Detect which cell encompasses the target text, then output its [X, Y] center coordinate. 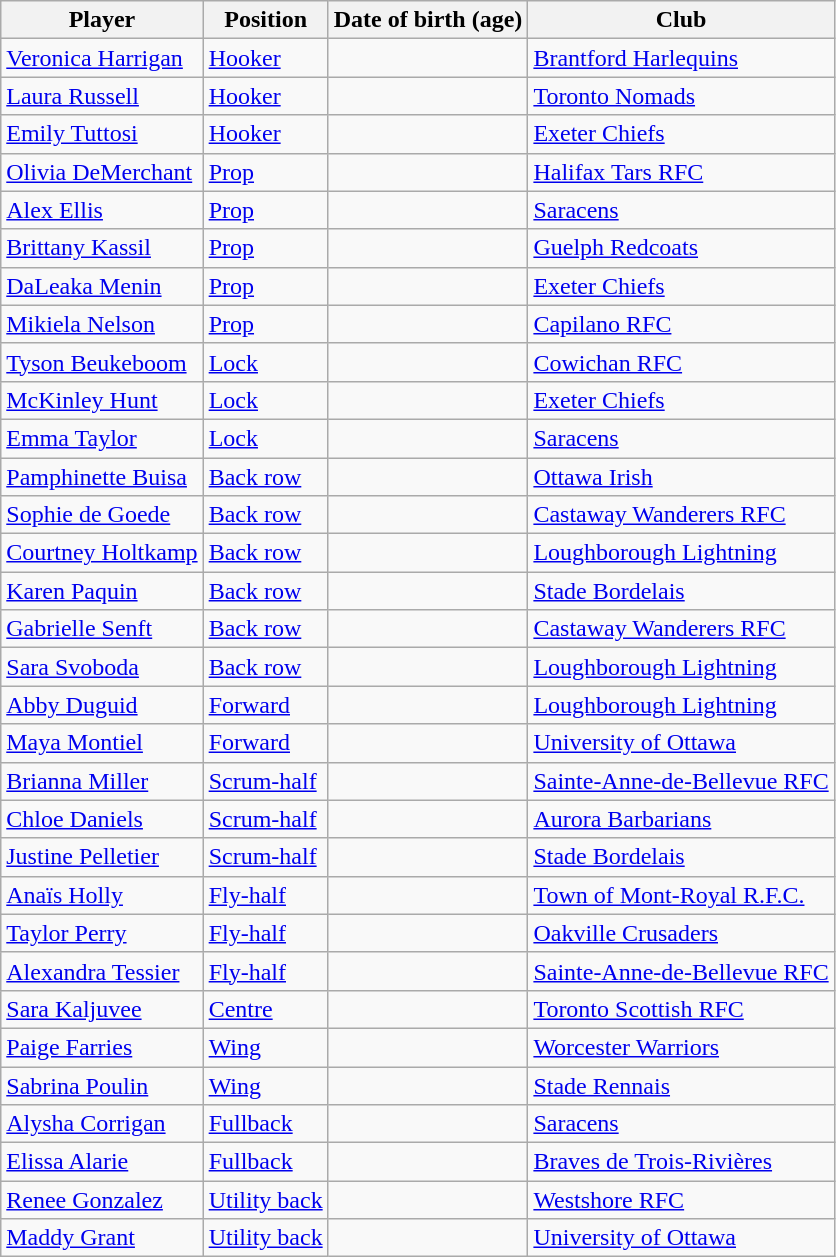
Paige Farries [102, 1047]
Player [102, 20]
Laura Russell [102, 96]
Brantford Harlequins [681, 58]
Centre [266, 1009]
Justine Pelletier [102, 857]
Maya Montiel [102, 743]
Brianna Miller [102, 781]
Sara Svoboda [102, 667]
Sophie de Goede [102, 515]
Taylor Perry [102, 933]
Worcester Warriors [681, 1047]
Oakville Crusaders [681, 933]
Date of birth (age) [428, 20]
Sabrina Poulin [102, 1085]
Cowichan RFC [681, 362]
Toronto Scottish RFC [681, 1009]
Town of Mont-Royal R.F.C. [681, 895]
Sara Kaljuvee [102, 1009]
Olivia DeMerchant [102, 172]
Position [266, 20]
Abby Duguid [102, 705]
Veronica Harrigan [102, 58]
Emily Tuttosi [102, 134]
Courtney Holtkamp [102, 553]
Maddy Grant [102, 1238]
Alex Ellis [102, 210]
Mikiela Nelson [102, 324]
Capilano RFC [681, 324]
Gabrielle Senft [102, 629]
Karen Paquin [102, 591]
Stade Rennais [681, 1085]
Emma Taylor [102, 438]
Renee Gonzalez [102, 1200]
Chloe Daniels [102, 819]
Elissa Alarie [102, 1162]
McKinley Hunt [102, 400]
Ottawa Irish [681, 477]
Club [681, 20]
DaLeaka Menin [102, 286]
Westshore RFC [681, 1200]
Pamphinette Buisa [102, 477]
Toronto Nomads [681, 96]
Brittany Kassil [102, 248]
Alysha Corrigan [102, 1124]
Halifax Tars RFC [681, 172]
Anaïs Holly [102, 895]
Tyson Beukeboom [102, 362]
Aurora Barbarians [681, 819]
Guelph Redcoats [681, 248]
Alexandra Tessier [102, 971]
Braves de Trois-Rivières [681, 1162]
